Identify which cell holds the provided text, then report its [x, y] central coordinate. 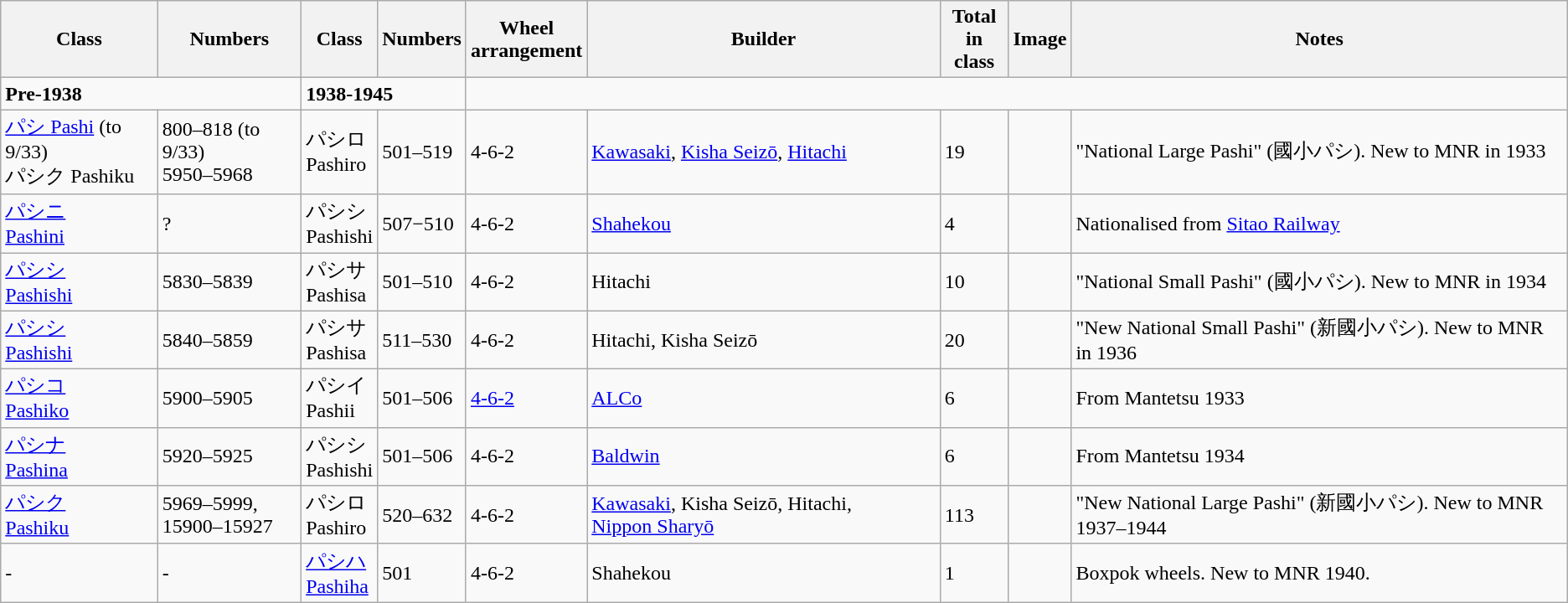
パシイPashii [340, 399]
501–510 [422, 282]
501 [422, 573]
511–530 [422, 340]
507−510 [422, 224]
パシハPashiha [340, 573]
113 [974, 515]
5830–5839 [230, 282]
Builder [764, 39]
From Mantetsu 1933 [1319, 399]
Image [1040, 39]
5900–5905 [230, 399]
20 [974, 340]
4 [974, 224]
Wheelarrangement [526, 39]
パシ Pashi (to 9/33)パシク Pashiku [79, 152]
Boxpok wheels. New to MNR 1940. [1319, 573]
5840–5859 [230, 340]
パシニPashini [79, 224]
5969–5999,15900–15927 [230, 515]
ALCo [764, 399]
1938-1945 [384, 94]
? [230, 224]
Hitachi, Kisha Seizō [764, 340]
5920–5925 [230, 456]
Hitachi [764, 282]
"National Large Pashi" (國小パシ). New to MNR in 1933 [1319, 152]
パシクPashiku [79, 515]
パシコPashiko [79, 399]
"New National Small Pashi" (新國小パシ). New to MNR in 1936 [1319, 340]
パシナPashina [79, 456]
Kawasaki, Kisha Seizō, Hitachi, Nippon Sharyō [764, 515]
"New National Large Pashi" (新國小パシ). New to MNR 1937–1944 [1319, 515]
Notes [1319, 39]
Pre-1938 [151, 94]
800–818 (to 9/33)5950–5968 [230, 152]
"National Small Pashi" (國小パシ). New to MNR in 1934 [1319, 282]
From Mantetsu 1934 [1319, 456]
520–632 [422, 515]
501–519 [422, 152]
19 [974, 152]
1 [974, 573]
Baldwin [764, 456]
Totalin class [974, 39]
Kawasaki, Kisha Seizō, Hitachi [764, 152]
10 [974, 282]
Nationalised from Sitao Railway [1319, 224]
